Find where the given text appears and provide that cell's center as [x, y] coordinate. 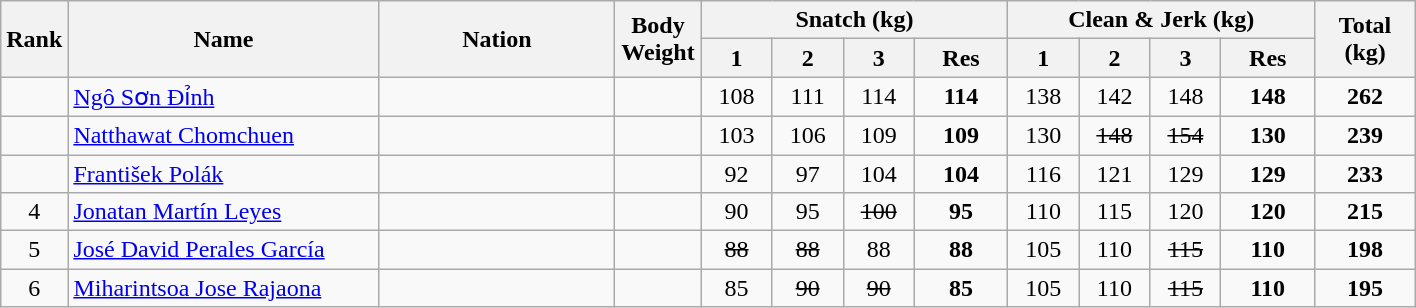
103 [736, 135]
142 [1114, 97]
Name [224, 39]
116 [1044, 173]
215 [1366, 212]
5 [34, 250]
Nation [497, 39]
Rank [34, 39]
Natthawat Chomchuen [224, 135]
262 [1366, 97]
92 [736, 173]
195 [1366, 288]
František Polák [224, 173]
233 [1366, 173]
100 [878, 212]
138 [1044, 97]
239 [1366, 135]
97 [808, 173]
Jonatan Martín Leyes [224, 212]
José David Perales García [224, 250]
Clean & Jerk (kg) [1162, 20]
6 [34, 288]
106 [808, 135]
121 [1114, 173]
4 [34, 212]
Total (kg) [1366, 39]
154 [1186, 135]
Body Weight [658, 39]
Ngô Sơn Đỉnh [224, 97]
Snatch (kg) [854, 20]
Miharintsoa Jose Rajaona [224, 288]
111 [808, 97]
108 [736, 97]
198 [1366, 250]
